Output the (X, Y) coordinate of the center of the cell containing the given text.  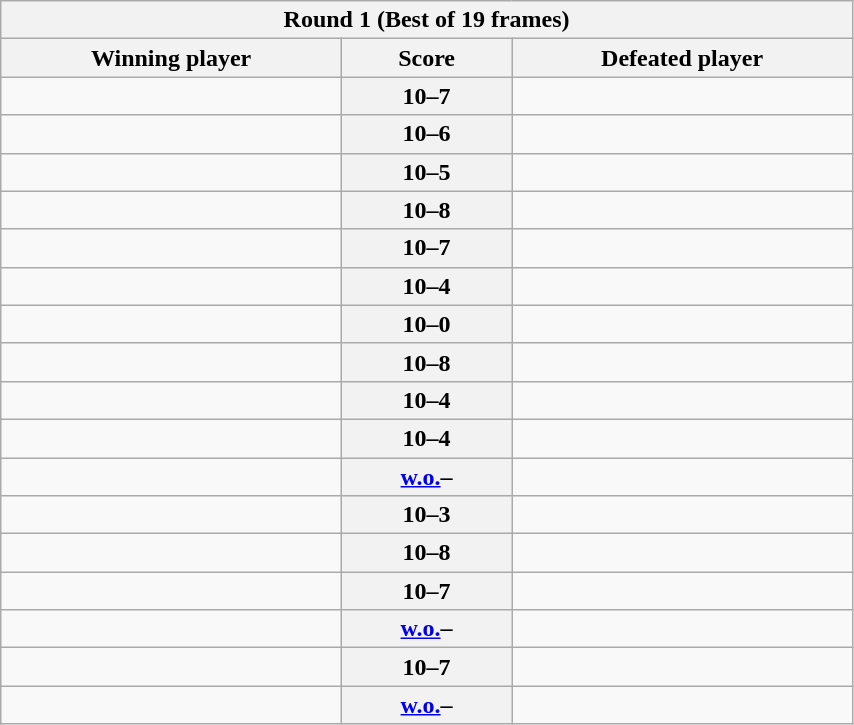
10–5 (426, 172)
Round 1 (Best of 19 frames) (427, 20)
10–0 (426, 324)
Defeated player (682, 58)
10–6 (426, 134)
Winning player (172, 58)
Score (426, 58)
10–3 (426, 515)
